Scan for the cell matching the given text and deliver its [x, y] coordinate at center. 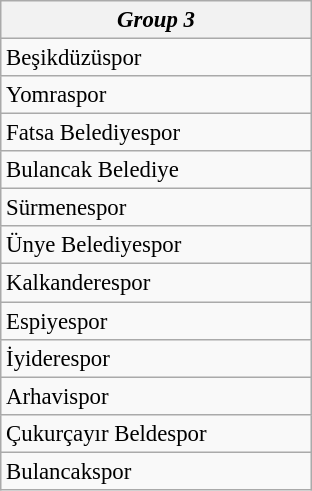
Group 3 [156, 20]
Bulancak Belediye [156, 170]
Sürmenespor [156, 208]
Fatsa Belediyespor [156, 133]
Bulancakspor [156, 471]
Arhavispor [156, 396]
İyiderespor [156, 358]
Çukurçayır Beldespor [156, 433]
Beşikdüzüspor [156, 58]
Yomraspor [156, 95]
Ünye Belediyespor [156, 245]
Kalkanderespor [156, 283]
Espiyespor [156, 321]
